Identify which cell holds the provided text, then report its [X, Y] central coordinate. 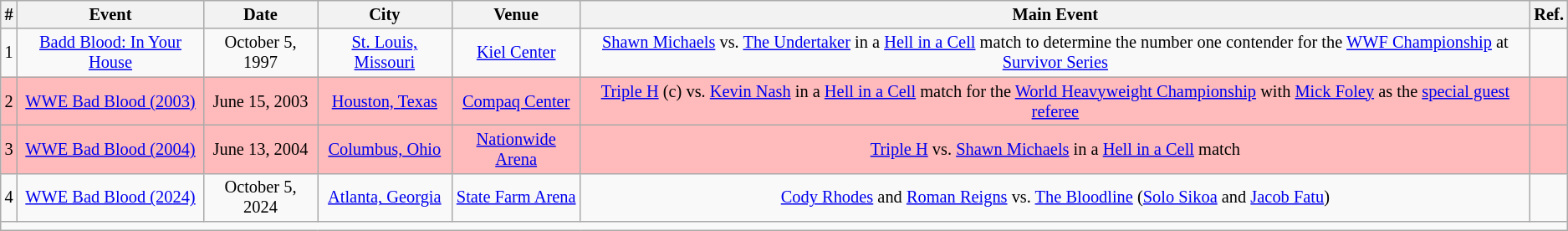
Columbus, Ohio [385, 149]
City [385, 14]
WWE Bad Blood (2004) [110, 149]
Houston, Texas [385, 101]
October 5, 1997 [260, 53]
Venue [516, 14]
3 [9, 149]
Badd Blood: In Your House [110, 53]
St. Louis, Missouri [385, 53]
WWE Bad Blood (2003) [110, 101]
Ref. [1549, 14]
June 13, 2004 [260, 149]
October 5, 2024 [260, 198]
Kiel Center [516, 53]
State Farm Arena [516, 198]
Atlanta, Georgia [385, 198]
Main Event [1055, 14]
Triple H vs. Shawn Michaels in a Hell in a Cell match [1055, 149]
Date [260, 14]
Cody Rhodes and Roman Reigns vs. The Bloodline (Solo Sikoa and Jacob Fatu) [1055, 198]
WWE Bad Blood (2024) [110, 198]
Nationwide Arena [516, 149]
# [9, 14]
June 15, 2003 [260, 101]
1 [9, 53]
Event [110, 14]
Triple H (c) vs. Kevin Nash in a Hell in a Cell match for the World Heavyweight Championship with Mick Foley as the special guest referee [1055, 101]
Compaq Center [516, 101]
Shawn Michaels vs. The Undertaker in a Hell in a Cell match to determine the number one contender for the WWF Championship at Survivor Series [1055, 53]
2 [9, 101]
4 [9, 198]
